Detect which cell encompasses the target text, then output its [x, y] center coordinate. 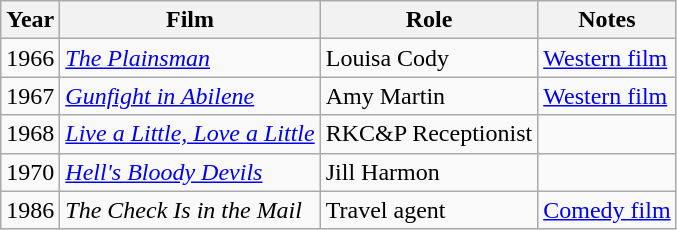
Hell's Bloody Devils [190, 172]
The Plainsman [190, 58]
RKC&P Receptionist [429, 134]
Louisa Cody [429, 58]
Notes [607, 20]
1986 [30, 210]
Amy Martin [429, 96]
1967 [30, 96]
Travel agent [429, 210]
Gunfight in Abilene [190, 96]
1966 [30, 58]
1968 [30, 134]
The Check Is in the Mail [190, 210]
Film [190, 20]
Jill Harmon [429, 172]
Role [429, 20]
Year [30, 20]
Live a Little, Love a Little [190, 134]
1970 [30, 172]
Comedy film [607, 210]
